Identify which cell holds the provided text, then report its [x, y] central coordinate. 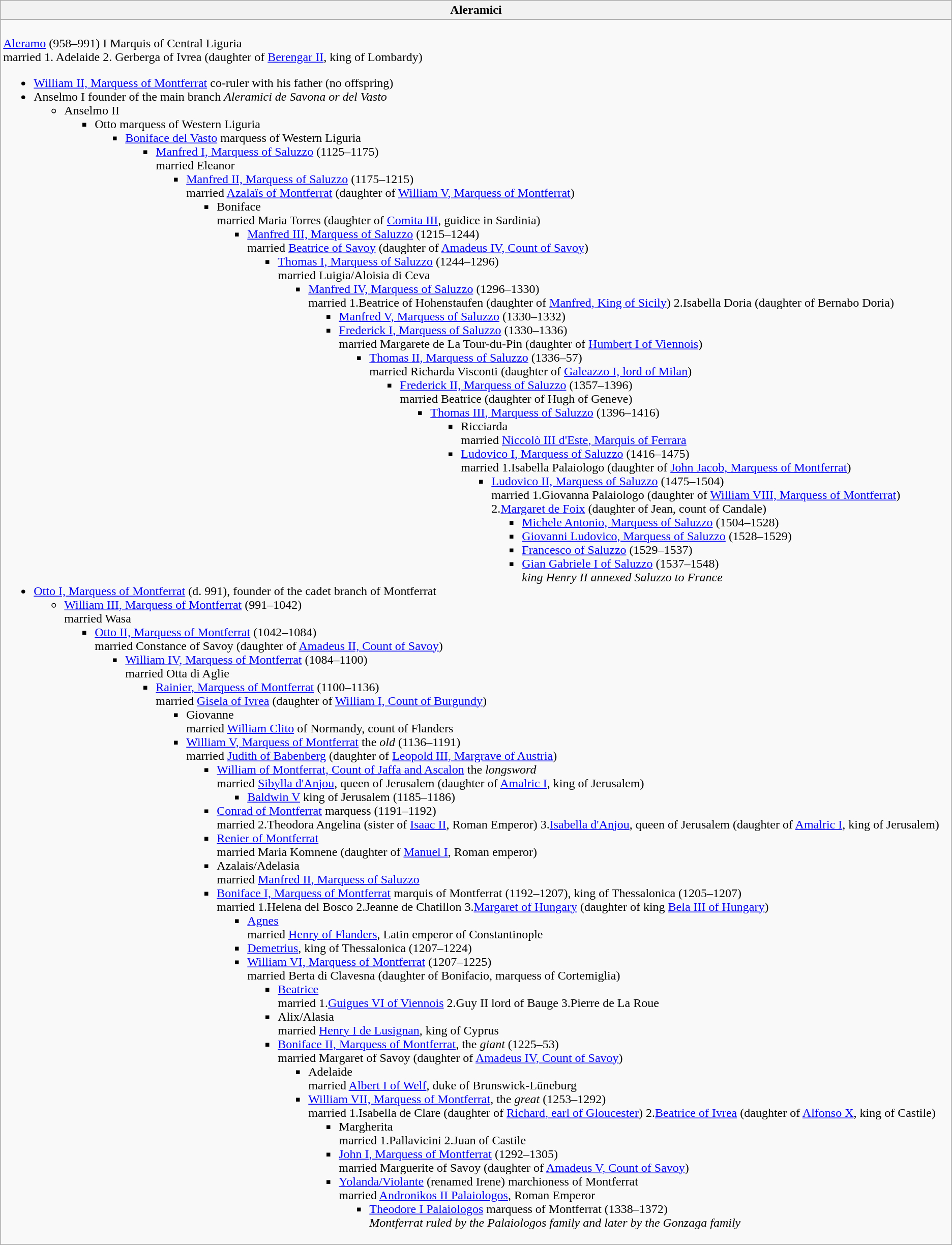
Aleramici [476, 10]
